Find where the given text appears and provide that cell's center as (x, y) coordinate. 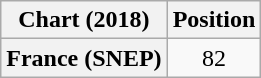
Position (214, 20)
Chart (2018) (84, 20)
France (SNEP) (84, 58)
82 (214, 58)
